Scan for the cell matching the given text and deliver its [x, y] coordinate at center. 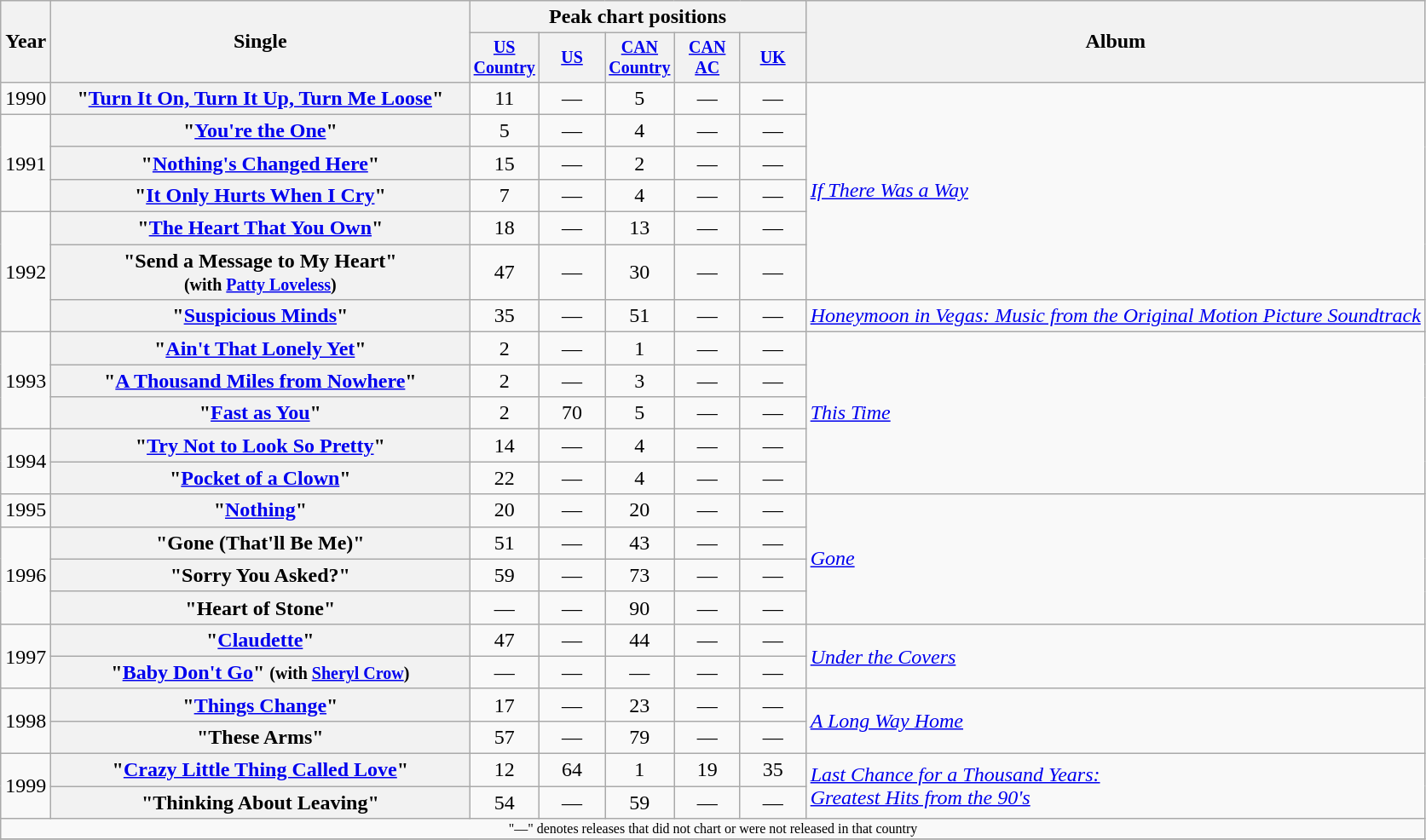
1999 [26, 786]
Year [26, 42]
If There Was a Way [1115, 191]
Peak chart positions [638, 17]
1997 [26, 656]
US Country [505, 58]
90 [640, 607]
1995 [26, 510]
Honeymoon in Vegas: Music from the Original Motion Picture Soundtrack [1115, 316]
"It Only Hurts When I Cry" [261, 195]
"Try Not to Look So Pretty" [261, 446]
CAN Country [640, 58]
"Suspicious Minds" [261, 316]
"Pocket of a Clown" [261, 478]
44 [640, 640]
64 [573, 770]
"Nothing" [261, 510]
"These Arms" [261, 737]
Under the Covers [1115, 656]
"Nothing's Changed Here" [261, 163]
70 [573, 413]
22 [505, 478]
"A Thousand Miles from Nowhere" [261, 381]
12 [505, 770]
This Time [1115, 413]
30 [640, 273]
"Sorry You Asked?" [261, 575]
43 [640, 543]
Gone [1115, 559]
"Heart of Stone" [261, 607]
11 [505, 98]
73 [640, 575]
1996 [26, 575]
1992 [26, 273]
A Long Way Home [1115, 721]
Last Chance for a Thousand Years:Greatest Hits from the 90's [1115, 786]
"—" denotes releases that did not chart or were not released in that country [713, 829]
"Ain't That Lonely Yet" [261, 348]
CAN AC [707, 58]
"Send a Message to My Heart" (with Patty Loveless) [261, 273]
"Turn It On, Turn It Up, Turn Me Loose" [261, 98]
54 [505, 803]
23 [640, 705]
19 [707, 770]
"Crazy Little Thing Called Love" [261, 770]
18 [505, 228]
15 [505, 163]
US [573, 58]
"Baby Don't Go" (with Sheryl Crow) [261, 672]
"Fast as You" [261, 413]
"You're the One" [261, 130]
13 [640, 228]
1993 [26, 381]
"Thinking About Leaving" [261, 803]
79 [640, 737]
UK [772, 58]
57 [505, 737]
1998 [26, 721]
"Claudette" [261, 640]
"Things Change" [261, 705]
14 [505, 446]
3 [640, 381]
1990 [26, 98]
Album [1115, 42]
"The Heart That You Own" [261, 228]
Single [261, 42]
1994 [26, 462]
7 [505, 195]
"Gone (That'll Be Me)" [261, 543]
1991 [26, 163]
17 [505, 705]
